Output the (X, Y) coordinate of the center of the cell containing the given text.  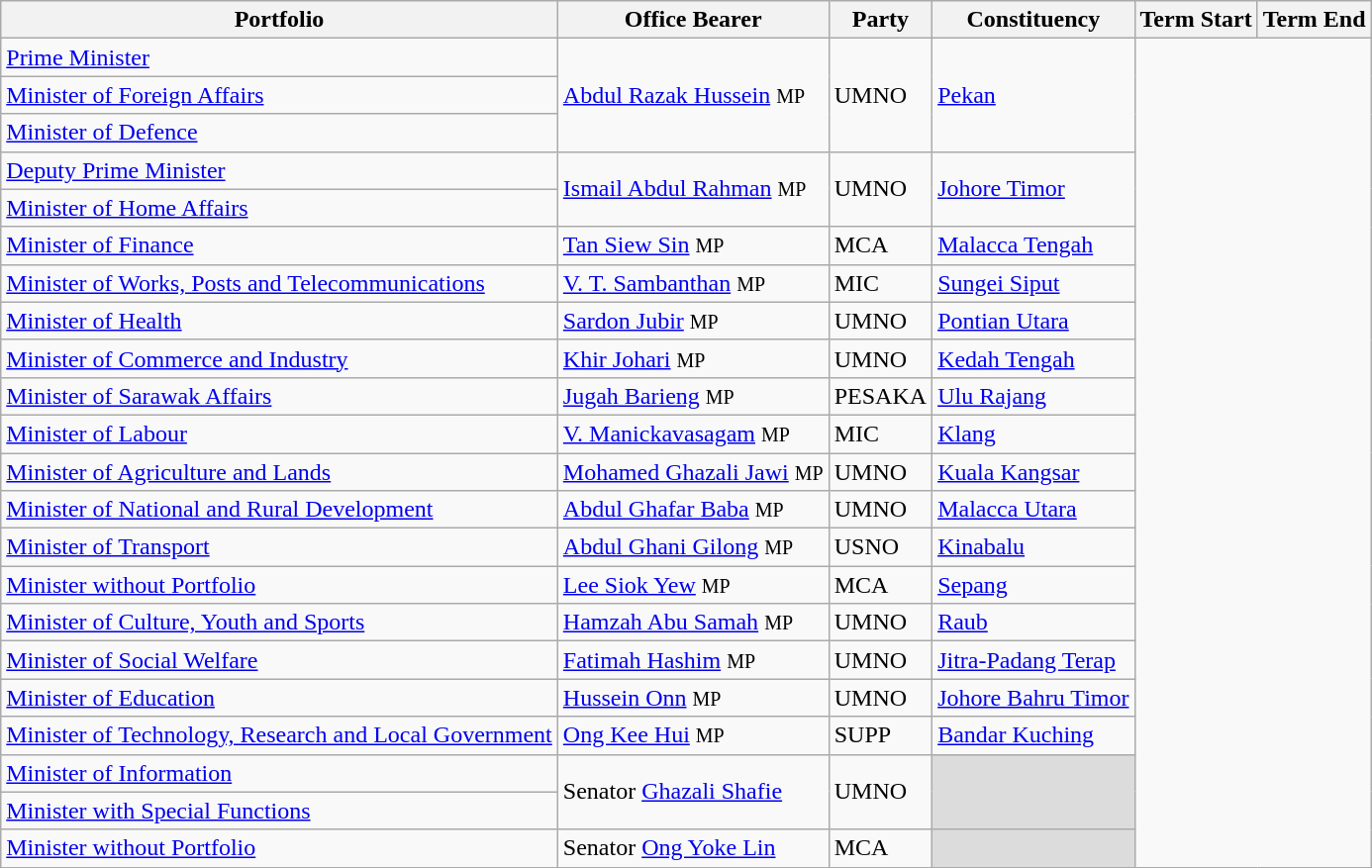
Malacca Utara (1033, 510)
Minister of Technology, Research and Local Government (279, 735)
Sepang (1033, 585)
Party (880, 20)
Sungei Siput (1033, 283)
Ismail Abdul Rahman MP (693, 189)
Lee Siok Yew MP (693, 585)
Minister of Information (279, 773)
Kedah Tengah (1033, 358)
Portfolio (279, 20)
Tan Siew Sin MP (693, 245)
USNO (880, 547)
Johore Bahru Timor (1033, 698)
Term Start (1196, 20)
Raub (1033, 623)
Minister of Works, Posts and Telecommunications (279, 283)
Bandar Kuching (1033, 735)
Jitra-Padang Terap (1033, 660)
Minister of Transport (279, 547)
Malacca Tengah (1033, 245)
Abdul Razak Hussein MP (693, 95)
Fatimah Hashim MP (693, 660)
Senator Ghazali Shafie (693, 792)
Minister of Social Welfare (279, 660)
Minister of Agriculture and Lands (279, 472)
Deputy Prime Minister (279, 170)
Minister of Health (279, 321)
Ong Kee Hui MP (693, 735)
Minister of Commerce and Industry (279, 358)
SUPP (880, 735)
Minister of National and Rural Development (279, 510)
Minister of Sarawak Affairs (279, 396)
Khir Johari MP (693, 358)
Kuala Kangsar (1033, 472)
Minister with Special Functions (279, 811)
Prime Minister (279, 57)
Minister of Education (279, 698)
PESAKA (880, 396)
Johore Timor (1033, 189)
Klang (1033, 434)
Minister of Culture, Youth and Sports (279, 623)
V. T. Sambanthan MP (693, 283)
Minister of Labour (279, 434)
V. Manickavasagam MP (693, 434)
Hussein Onn MP (693, 698)
Office Bearer (693, 20)
Abdul Ghani Gilong MP (693, 547)
Senator Ong Yoke Lin (693, 848)
Pekan (1033, 95)
Hamzah Abu Samah MP (693, 623)
Ulu Rajang (1033, 396)
Minister of Finance (279, 245)
Minister of Foreign Affairs (279, 95)
Term End (1315, 20)
Sardon Jubir MP (693, 321)
Mohamed Ghazali Jawi MP (693, 472)
Abdul Ghafar Baba MP (693, 510)
Minister of Defence (279, 133)
Pontian Utara (1033, 321)
Kinabalu (1033, 547)
Jugah Barieng MP (693, 396)
Minister of Home Affairs (279, 208)
Constituency (1033, 20)
